Pinpoint the cell where the given text exists, returning its (x, y) midpoint coordinate. 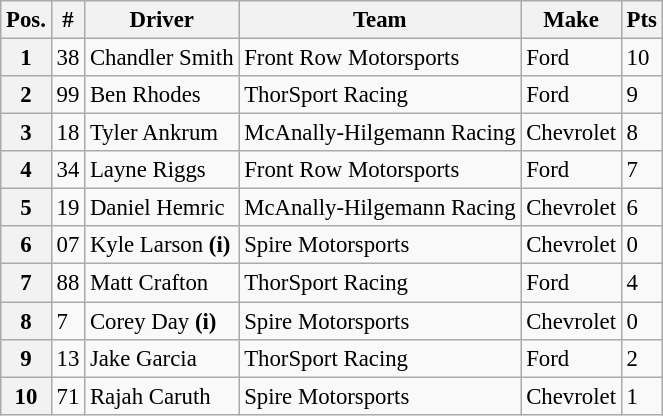
Tyler Ankrum (162, 133)
Pts (642, 20)
Rajah Caruth (162, 396)
Team (380, 20)
5 (26, 208)
3 (26, 133)
Pos. (26, 20)
71 (68, 396)
Chandler Smith (162, 58)
Layne Riggs (162, 170)
Kyle Larson (i) (162, 245)
99 (68, 95)
# (68, 20)
Corey Day (i) (162, 321)
88 (68, 283)
38 (68, 58)
19 (68, 208)
Matt Crafton (162, 283)
Jake Garcia (162, 358)
Make (571, 20)
Daniel Hemric (162, 208)
34 (68, 170)
Driver (162, 20)
18 (68, 133)
13 (68, 358)
Ben Rhodes (162, 95)
07 (68, 245)
